Output the [X, Y] coordinate of the center of the cell containing the given text.  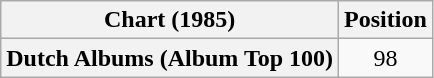
Position [386, 20]
98 [386, 58]
Chart (1985) [170, 20]
Dutch Albums (Album Top 100) [170, 58]
